Scan for the cell matching the given text and deliver its (x, y) coordinate at center. 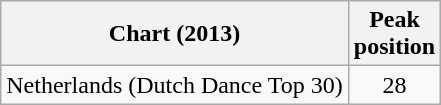
Peakposition (394, 34)
Chart (2013) (175, 34)
28 (394, 85)
Netherlands (Dutch Dance Top 30) (175, 85)
